Extract the [x, y] coordinate from the center of the cell holding the provided text.  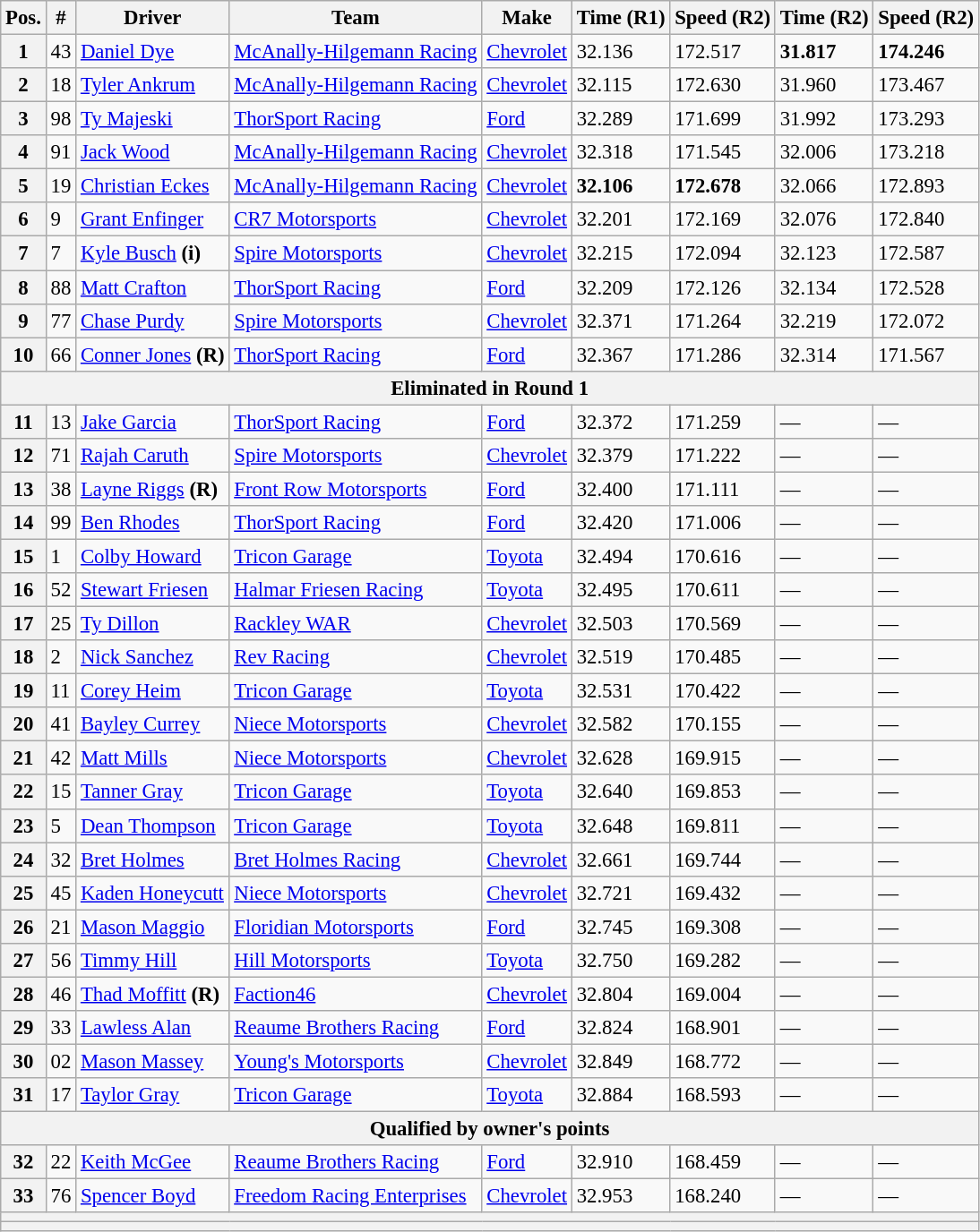
172.094 [723, 253]
71 [61, 456]
Chase Purdy [152, 321]
32.910 [621, 1162]
170.569 [723, 624]
Kaden Honeycutt [152, 893]
169.308 [723, 927]
CR7 Motorsports [356, 219]
32.519 [621, 657]
32.420 [621, 523]
Front Row Motorsports [356, 489]
Keith McGee [152, 1162]
Freedom Racing Enterprises [356, 1196]
Jake Garcia [152, 422]
169.811 [723, 826]
# [61, 18]
32.115 [621, 85]
Bret Holmes Racing [356, 860]
Tanner Gray [152, 792]
Lawless Alan [152, 1028]
32.721 [621, 893]
66 [61, 355]
173.218 [926, 152]
32.750 [621, 961]
32.219 [824, 321]
Christian Eckes [152, 186]
88 [61, 287]
172.893 [926, 186]
171.222 [723, 456]
171.567 [926, 355]
Eliminated in Round 1 [490, 388]
Halmar Friesen Racing [356, 590]
172.630 [723, 85]
45 [61, 893]
171.111 [723, 489]
Mason Massey [152, 1061]
Floridian Motorsports [356, 927]
170.155 [723, 724]
32.884 [621, 1095]
174.246 [926, 52]
38 [61, 489]
99 [61, 523]
3 [23, 119]
169.744 [723, 860]
171.699 [723, 119]
172.517 [723, 52]
168.772 [723, 1061]
52 [61, 590]
32.123 [824, 253]
Driver [152, 18]
Qualified by owner's points [490, 1129]
32.804 [621, 994]
32.209 [621, 287]
32.953 [621, 1196]
Colby Howard [152, 556]
32.400 [621, 489]
32.134 [824, 287]
170.485 [723, 657]
20 [23, 724]
16 [23, 590]
173.467 [926, 85]
8 [23, 287]
Mason Maggio [152, 927]
Team [356, 18]
98 [61, 119]
10 [23, 355]
Kyle Busch (i) [152, 253]
31.817 [824, 52]
Taylor Gray [152, 1095]
46 [61, 994]
32.136 [621, 52]
32.648 [621, 826]
172.840 [926, 219]
02 [61, 1061]
Nick Sanchez [152, 657]
32.379 [621, 456]
168.459 [723, 1162]
32.531 [621, 691]
172.528 [926, 287]
Dean Thompson [152, 826]
76 [61, 1196]
Rev Racing [356, 657]
Time (R1) [621, 18]
171.286 [723, 355]
Daniel Dye [152, 52]
43 [61, 52]
Thad Moffitt (R) [152, 994]
171.264 [723, 321]
27 [23, 961]
Layne Riggs (R) [152, 489]
32.314 [824, 355]
172.072 [926, 321]
170.611 [723, 590]
32.066 [824, 186]
172.587 [926, 253]
169.853 [723, 792]
32.745 [621, 927]
Faction46 [356, 994]
32.289 [621, 119]
Ben Rhodes [152, 523]
32.494 [621, 556]
172.678 [723, 186]
14 [23, 523]
170.616 [723, 556]
6 [23, 219]
32.201 [621, 219]
Ty Dillon [152, 624]
Timmy Hill [152, 961]
Grant Enfinger [152, 219]
Jack Wood [152, 152]
169.915 [723, 758]
30 [23, 1061]
32.824 [621, 1028]
41 [61, 724]
171.545 [723, 152]
28 [23, 994]
32.495 [621, 590]
Conner Jones (R) [152, 355]
32.582 [621, 724]
Rackley WAR [356, 624]
Corey Heim [152, 691]
169.004 [723, 994]
Ty Majeski [152, 119]
32.849 [621, 1061]
Rajah Caruth [152, 456]
173.293 [926, 119]
Bayley Currey [152, 724]
172.169 [723, 219]
91 [61, 152]
168.240 [723, 1196]
32.661 [621, 860]
171.259 [723, 422]
172.126 [723, 287]
32.372 [621, 422]
31.992 [824, 119]
77 [61, 321]
32.318 [621, 152]
32.367 [621, 355]
42 [61, 758]
Time (R2) [824, 18]
32.503 [621, 624]
31.960 [824, 85]
171.006 [723, 523]
32.076 [824, 219]
Pos. [23, 18]
Matt Crafton [152, 287]
24 [23, 860]
Matt Mills [152, 758]
31 [23, 1095]
56 [61, 961]
32.215 [621, 253]
29 [23, 1028]
169.282 [723, 961]
170.422 [723, 691]
4 [23, 152]
168.901 [723, 1028]
32.106 [621, 186]
32.628 [621, 758]
Hill Motorsports [356, 961]
32.006 [824, 152]
26 [23, 927]
32.371 [621, 321]
23 [23, 826]
Stewart Friesen [152, 590]
Tyler Ankrum [152, 85]
Make [527, 18]
169.432 [723, 893]
Spencer Boyd [152, 1196]
32.640 [621, 792]
168.593 [723, 1095]
Young's Motorsports [356, 1061]
Bret Holmes [152, 860]
12 [23, 456]
